Determine the [x, y] coordinate at the center of the cell enclosing the given text.  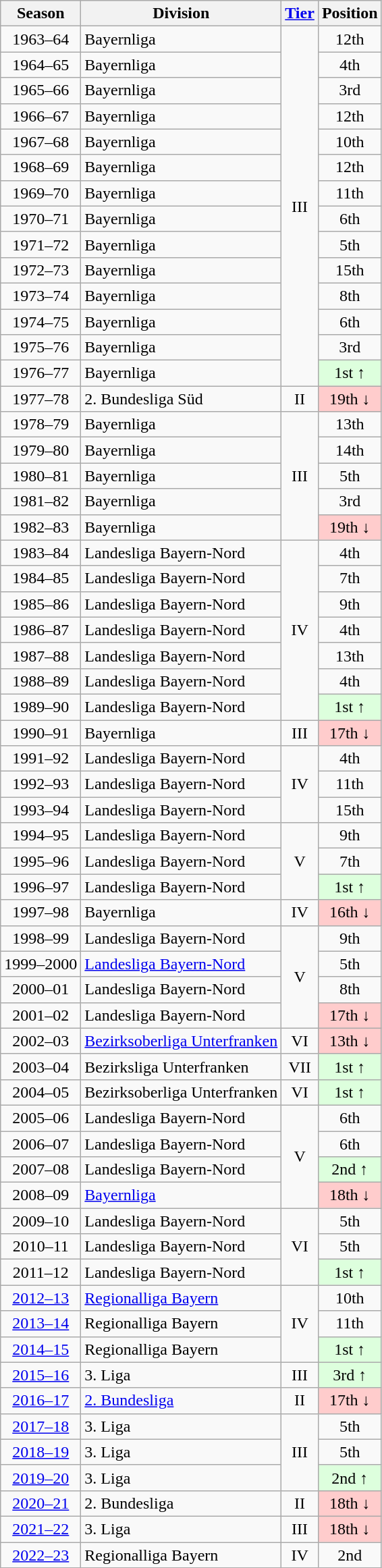
2003–04 [40, 1066]
1992–93 [40, 784]
2008–09 [40, 1195]
2002–03 [40, 1041]
1977–78 [40, 399]
1995–96 [40, 861]
2010–11 [40, 1247]
1969–70 [40, 193]
Position [350, 13]
1990–91 [40, 732]
2022–23 [40, 1555]
2013–14 [40, 1324]
13th ↓ [350, 1041]
1985–86 [40, 604]
2015–16 [40, 1375]
2011–12 [40, 1272]
1965–66 [40, 90]
2012–13 [40, 1298]
1980–81 [40, 476]
1997–98 [40, 913]
1991–92 [40, 759]
VII [300, 1066]
1974–75 [40, 322]
1981–82 [40, 502]
1986–87 [40, 630]
16th ↓ [350, 913]
1982–83 [40, 527]
Division [181, 13]
2004–05 [40, 1092]
1971–72 [40, 244]
1983–84 [40, 553]
1966–67 [40, 116]
1964–65 [40, 65]
1967–68 [40, 142]
1987–88 [40, 655]
1998–99 [40, 938]
2000–01 [40, 990]
1970–71 [40, 219]
1975–76 [40, 348]
1978–79 [40, 425]
1993–94 [40, 810]
1972–73 [40, 270]
1976–77 [40, 373]
1963–64 [40, 39]
1996–97 [40, 887]
1999–2000 [40, 964]
1968–69 [40, 167]
1988–89 [40, 681]
2005–06 [40, 1118]
1984–85 [40, 578]
2016–17 [40, 1401]
Tier [300, 13]
Bezirksliga Unterfranken [181, 1066]
3rd ↑ [350, 1375]
2007–08 [40, 1170]
2009–10 [40, 1221]
1979–80 [40, 450]
1973–74 [40, 296]
2018–19 [40, 1452]
2nd [350, 1555]
1989–90 [40, 707]
2020–21 [40, 1503]
2019–20 [40, 1478]
2001–02 [40, 1015]
2014–15 [40, 1349]
14th [350, 450]
2006–07 [40, 1144]
1994–95 [40, 836]
2021–22 [40, 1529]
Season [40, 13]
2. Bundesliga Süd [181, 399]
2017–18 [40, 1426]
